Detect which cell encompasses the target text, then output its (x, y) center coordinate. 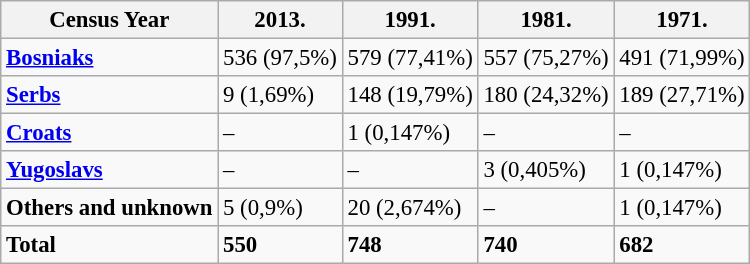
2013. (280, 20)
Serbs (110, 95)
Total (110, 245)
20 (2,674%) (410, 208)
1991. (410, 20)
557 (75,27%) (546, 58)
Bosniaks (110, 58)
536 (97,5%) (280, 58)
682 (682, 245)
9 (1,69%) (280, 95)
1971. (682, 20)
Others and unknown (110, 208)
Yugoslavs (110, 170)
491 (71,99%) (682, 58)
550 (280, 245)
Census Year (110, 20)
740 (546, 245)
3 (0,405%) (546, 170)
579 (77,41%) (410, 58)
5 (0,9%) (280, 208)
1981. (546, 20)
Croats (110, 133)
189 (27,71%) (682, 95)
748 (410, 245)
148 (19,79%) (410, 95)
180 (24,32%) (546, 95)
